Output the [x, y] coordinate of the center of the cell containing the given text.  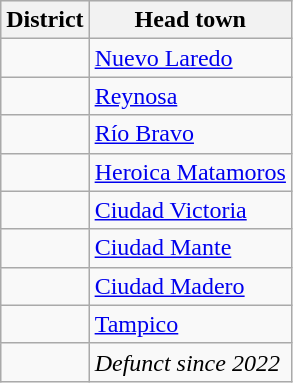
Ciudad Madero [190, 286]
Ciudad Mante [190, 248]
Head town [190, 20]
Tampico [190, 324]
Defunct since 2022 [190, 362]
Río Bravo [190, 134]
Heroica Matamoros [190, 172]
Nuevo Laredo [190, 58]
Reynosa [190, 96]
District [45, 20]
Ciudad Victoria [190, 210]
